Search for the cell housing the specified text and yield its [x, y] center coordinate. 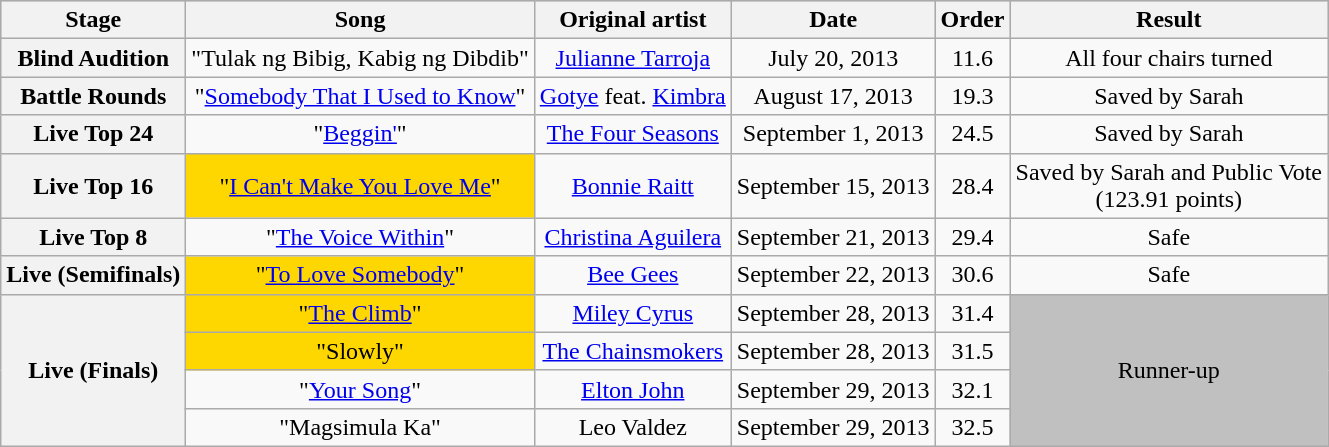
Elton John [632, 389]
Stage [94, 20]
Original artist [632, 20]
Bee Gees [632, 275]
Song [360, 20]
Miley Cyrus [632, 313]
Live Top 24 [94, 134]
32.5 [972, 427]
28.4 [972, 186]
Christina Aguilera [632, 237]
"I Can't Make You Love Me" [360, 186]
"Somebody That I Used to Know" [360, 96]
"Tulak ng Bibig, Kabig ng Dibdib" [360, 58]
29.4 [972, 237]
Blind Audition [94, 58]
Julianne Tarroja [632, 58]
Saved by Sarah and Public Vote (123.91 points) [1168, 186]
September 1, 2013 [833, 134]
Date [833, 20]
"The Voice Within" [360, 237]
"Magsimula Ka" [360, 427]
"The Climb" [360, 313]
August 17, 2013 [833, 96]
The Chainsmokers [632, 351]
Live (Semifinals) [94, 275]
"Your Song" [360, 389]
"Beggin'" [360, 134]
All four chairs turned [1168, 58]
Runner-up [1168, 370]
31.4 [972, 313]
Battle Rounds [94, 96]
The Four Seasons [632, 134]
July 20, 2013 [833, 58]
11.6 [972, 58]
Live (Finals) [94, 370]
24.5 [972, 134]
September 15, 2013 [833, 186]
September 22, 2013 [833, 275]
Live Top 8 [94, 237]
Bonnie Raitt [632, 186]
Leo Valdez [632, 427]
30.6 [972, 275]
Order [972, 20]
"Slowly" [360, 351]
"To Love Somebody" [360, 275]
32.1 [972, 389]
Live Top 16 [94, 186]
19.3 [972, 96]
31.5 [972, 351]
September 21, 2013 [833, 237]
Gotye feat. Kimbra [632, 96]
Result [1168, 20]
